Return [X, Y] of the center of cell containing provided text 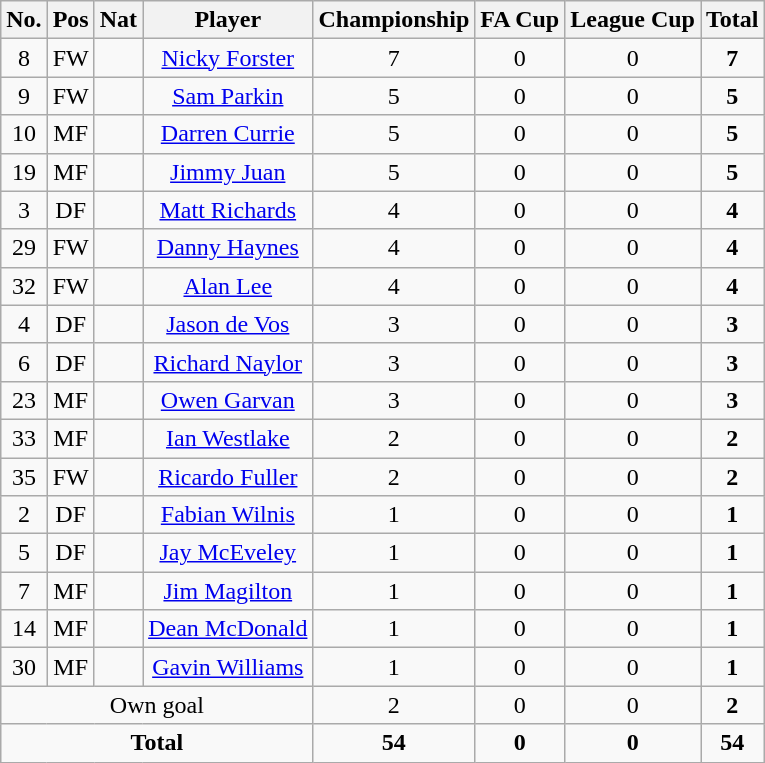
Danny Haynes [228, 248]
Richard Naylor [228, 362]
Fabian Wilnis [228, 515]
8 [24, 58]
23 [24, 400]
35 [24, 477]
Dean McDonald [228, 629]
32 [24, 286]
Jason de Vos [228, 324]
Ricardo Fuller [228, 477]
Nat [118, 20]
Ian Westlake [228, 438]
Championship [394, 20]
League Cup [633, 20]
FA Cup [520, 20]
Gavin Williams [228, 667]
Owen Garvan [228, 400]
Matt Richards [228, 210]
9 [24, 96]
Nicky Forster [228, 58]
Own goal [157, 705]
10 [24, 134]
Alan Lee [228, 286]
19 [24, 172]
Jay McEveley [228, 553]
Jim Magilton [228, 591]
14 [24, 629]
Pos [70, 20]
29 [24, 248]
Darren Currie [228, 134]
6 [24, 362]
30 [24, 667]
Jimmy Juan [228, 172]
Player [228, 20]
33 [24, 438]
No. [24, 20]
Sam Parkin [228, 96]
